Output the (x, y) coordinate of the center of the cell containing the given text.  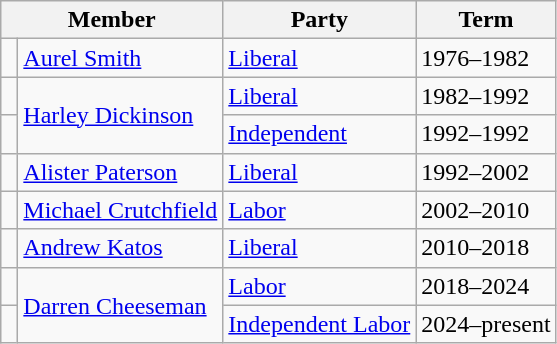
Term (486, 20)
Member (112, 20)
Independent Labor (320, 324)
Aurel Smith (120, 58)
Michael Crutchfield (120, 210)
Harley Dickinson (120, 115)
Independent (320, 134)
1976–1982 (486, 58)
Darren Cheeseman (120, 305)
2024–present (486, 324)
Andrew Katos (120, 248)
1992–2002 (486, 172)
2018–2024 (486, 286)
2010–2018 (486, 248)
1982–1992 (486, 96)
Party (320, 20)
Alister Paterson (120, 172)
1992–1992 (486, 134)
2002–2010 (486, 210)
